Pinpoint the cell where the given text exists, returning its [x, y] midpoint coordinate. 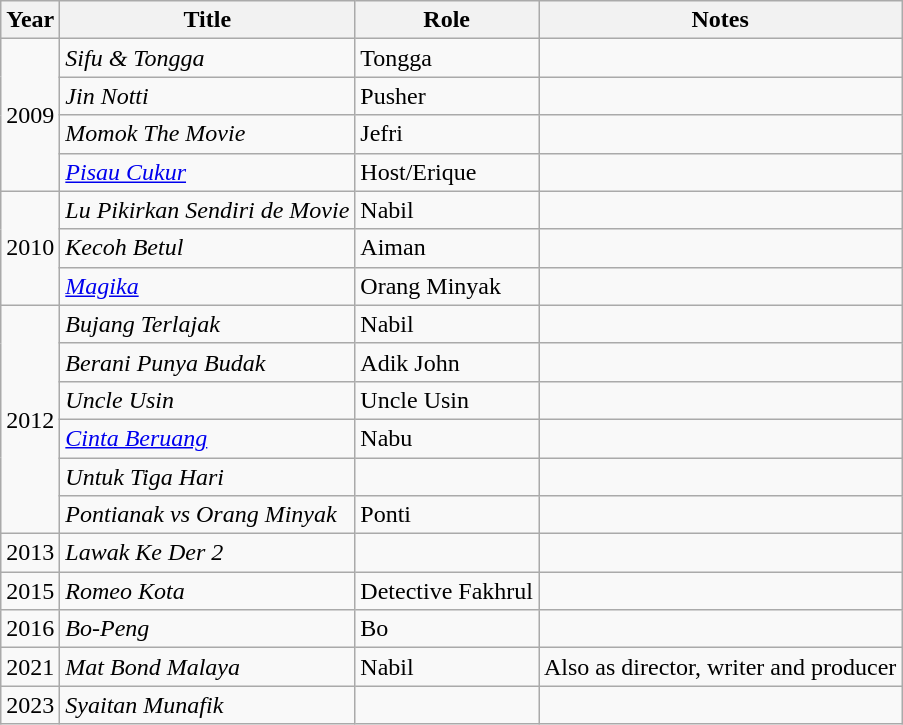
Bo [447, 629]
Notes [720, 20]
Pisau Cukur [208, 172]
Lu Pikirkan Sendiri de Movie [208, 210]
Also as director, writer and producer [720, 667]
2012 [30, 419]
Title [208, 20]
Romeo Kota [208, 591]
Syaitan Munafik [208, 705]
2009 [30, 115]
2023 [30, 705]
Year [30, 20]
Kecoh Betul [208, 248]
2016 [30, 629]
Sifu & Tongga [208, 58]
2021 [30, 667]
Bujang Terlajak [208, 324]
Mat Bond Malaya [208, 667]
Nabu [447, 438]
Magika [208, 286]
Aiman [447, 248]
Ponti [447, 515]
Detective Fakhrul [447, 591]
Berani Punya Budak [208, 362]
Role [447, 20]
Bo-Peng [208, 629]
Pusher [447, 96]
Jefri [447, 134]
Momok The Movie [208, 134]
Untuk Tiga Hari [208, 477]
Tongga [447, 58]
2010 [30, 248]
Lawak Ke Der 2 [208, 553]
2015 [30, 591]
Cinta Beruang [208, 438]
Orang Minyak [447, 286]
Pontianak vs Orang Minyak [208, 515]
Host/Erique [447, 172]
Jin Notti [208, 96]
2013 [30, 553]
Adik John [447, 362]
